Provide the [x, y] coordinate of the cell's center where the given text is located.  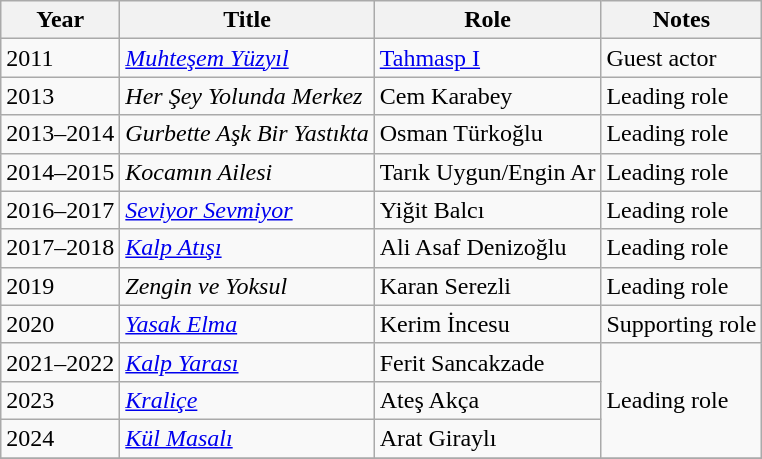
2020 [60, 324]
2011 [60, 58]
2021–2022 [60, 362]
Kül Masalı [247, 438]
Guest actor [682, 58]
Zengin ve Yoksul [247, 286]
Arat Giraylı [488, 438]
Cem Karabey [488, 96]
Kalp Yarası [247, 362]
Karan Serezli [488, 286]
Ferit Sancakzade [488, 362]
Supporting role [682, 324]
2019 [60, 286]
Role [488, 20]
Osman Türkoğlu [488, 134]
Kocamın Ailesi [247, 172]
2017–2018 [60, 248]
Ali Asaf Denizoğlu [488, 248]
Gurbette Aşk Bir Yastıkta [247, 134]
2024 [60, 438]
Her Şey Yolunda Merkez [247, 96]
Tarık Uygun/Engin Ar [488, 172]
Kerim İncesu [488, 324]
Yiğit Balcı [488, 210]
Title [247, 20]
Kalp Atışı [247, 248]
Tahmasp I [488, 58]
Muhteşem Yüzyıl [247, 58]
2013 [60, 96]
Seviyor Sevmiyor [247, 210]
Yasak Elma [247, 324]
2023 [60, 400]
2013–2014 [60, 134]
Ateş Akça [488, 400]
Notes [682, 20]
Kraliçe [247, 400]
2014–2015 [60, 172]
2016–2017 [60, 210]
Year [60, 20]
